Find where the given text appears and provide that cell's center as [X, Y] coordinate. 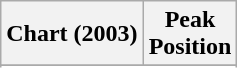
Chart (2003) [72, 34]
PeakPosition [190, 34]
